Pinpoint the cell where the given text exists, returning its [x, y] midpoint coordinate. 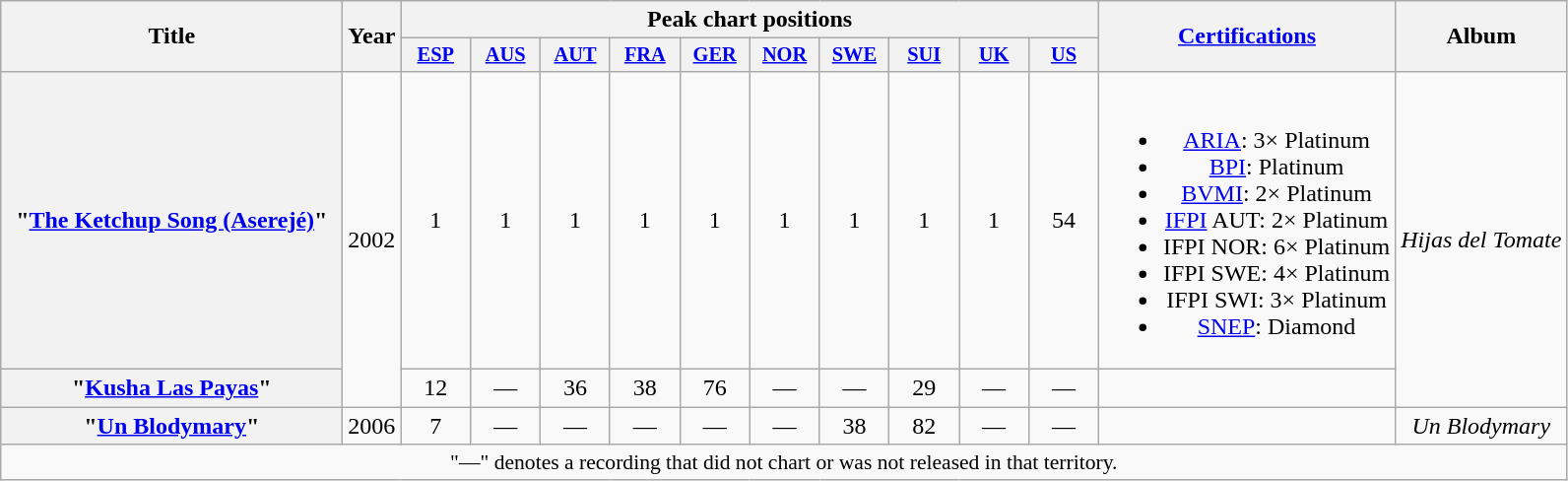
36 [575, 388]
2006 [372, 426]
US [1064, 55]
Peak chart positions [751, 20]
76 [715, 388]
12 [435, 388]
AUT [575, 55]
Title [171, 36]
Un Blodymary [1481, 426]
Hijas del Tomate [1481, 239]
GER [715, 55]
SUI [924, 55]
SWE [855, 55]
7 [435, 426]
NOR [784, 55]
2002 [372, 239]
Album [1481, 36]
UK [995, 55]
82 [924, 426]
AUS [506, 55]
"The Ketchup Song (Aserejé)" [171, 220]
29 [924, 388]
54 [1064, 220]
"Kusha Las Payas" [171, 388]
Certifications [1247, 36]
FRA [644, 55]
ESP [435, 55]
ARIA: 3× PlatinumBPI: PlatinumBVMI: 2× PlatinumIFPI AUT: 2× PlatinumIFPI NOR: 6× PlatinumIFPI SWE: 4× PlatinumIFPI SWI: 3× PlatinumSNEP: Diamond [1247, 220]
Year [372, 36]
"Un Blodymary" [171, 426]
"—" denotes a recording that did not chart or was not released in that territory. [784, 462]
